Pinpoint the cell where the given text exists, returning its (x, y) midpoint coordinate. 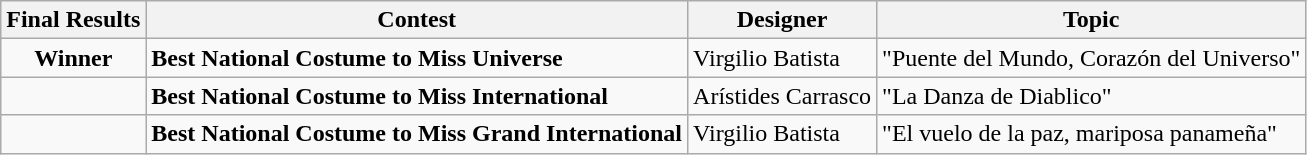
Topic (1092, 20)
Best National Costume to Miss International (417, 96)
Designer (782, 20)
Winner (74, 58)
"La Danza de Diablico" (1092, 96)
Best National Costume to Miss Universe (417, 58)
Arístides Carrasco (782, 96)
Contest (417, 20)
"Puente del Mundo, Corazón del Universo" (1092, 58)
Final Results (74, 20)
"El vuelo de la paz, mariposa panameña" (1092, 134)
Best National Costume to Miss Grand International (417, 134)
